Detect which cell encompasses the target text, then output its (x, y) center coordinate. 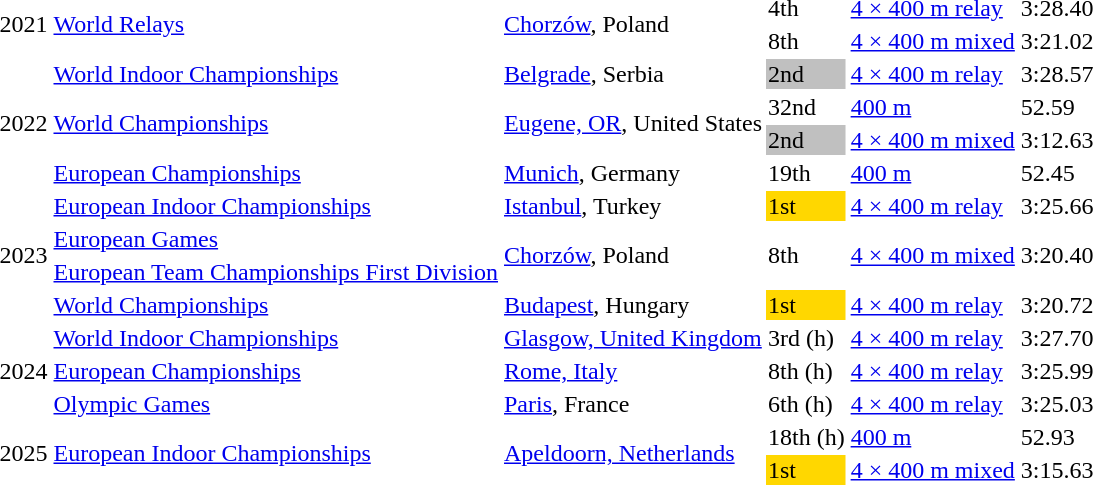
Olympic Games (276, 404)
6th (h) (806, 404)
Belgrade, Serbia (634, 74)
3rd (h) (806, 338)
8th (h) (806, 371)
European Team Championships First Division (276, 272)
Rome, Italy (634, 371)
Chorzów, Poland (634, 256)
Munich, Germany (634, 173)
32nd (806, 107)
Glasgow, United Kingdom (634, 338)
Paris, France (634, 404)
European Games (276, 239)
18th (h) (806, 437)
Istanbul, Turkey (634, 206)
Eugene, OR, United States (634, 124)
19th (806, 173)
Budapest, Hungary (634, 305)
Apeldoorn, Netherlands (634, 454)
